Detect which cell encompasses the target text, then output its [x, y] center coordinate. 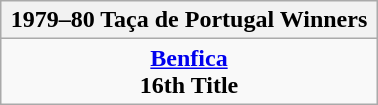
1979–80 Taça de Portugal Winners [189, 20]
Benfica16th Title [189, 72]
